For the text-containing cell, return its midpoint in (x, y) coordinate format. 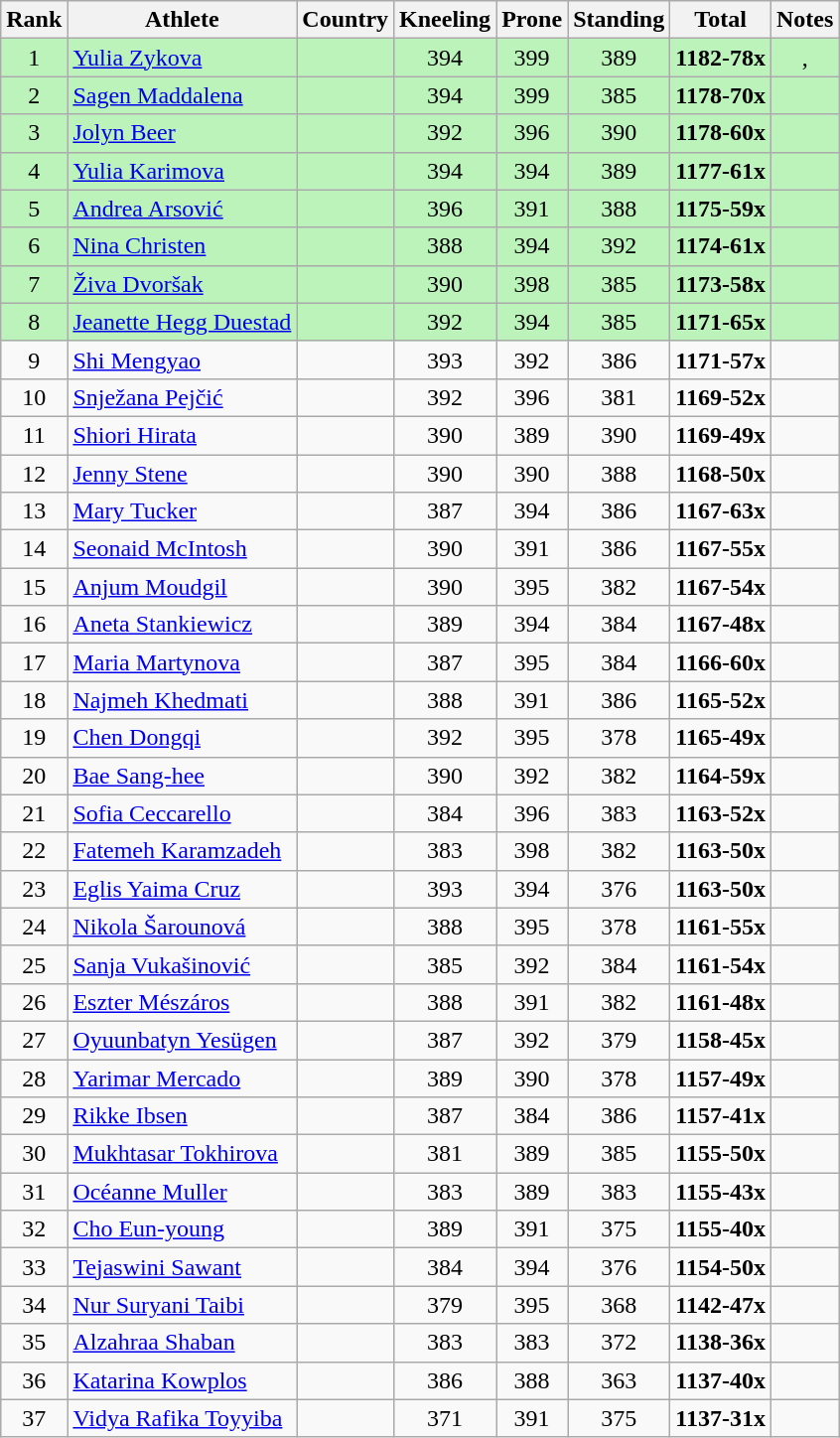
363 (620, 1380)
1178-60x (721, 133)
372 (620, 1343)
Sanja Vukašinović (183, 964)
1161-48x (721, 1002)
1174-61x (721, 246)
1169-52x (721, 397)
Prone (532, 20)
Shiori Hirata (183, 435)
Yulia Zykova (183, 58)
Snježana Pejčić (183, 397)
Chen Dongqi (183, 738)
18 (34, 700)
20 (34, 776)
368 (620, 1305)
371 (445, 1418)
17 (34, 662)
Maria Martynova (183, 662)
29 (34, 1116)
Sofia Ceccarello (183, 813)
1178-70x (721, 95)
Rikke Ibsen (183, 1116)
1171-65x (721, 322)
Najmeh Khedmati (183, 700)
5 (34, 209)
8 (34, 322)
1166-60x (721, 662)
1167-54x (721, 587)
14 (34, 549)
7 (34, 284)
Bae Sang-hee (183, 776)
Total (721, 20)
1155-50x (721, 1154)
Nikola Šarounová (183, 927)
Cho Eun-young (183, 1229)
Jolyn Beer (183, 133)
16 (34, 625)
Notes (804, 20)
23 (34, 889)
1169-49x (721, 435)
11 (34, 435)
9 (34, 359)
Anjum Moudgil (183, 587)
Oyuunbatyn Yesügen (183, 1040)
Yarimar Mercado (183, 1078)
1173-58x (721, 284)
3 (34, 133)
Country (346, 20)
1165-49x (721, 738)
10 (34, 397)
Jeanette Hegg Duestad (183, 322)
Nina Christen (183, 246)
Vidya Rafika Toyyiba (183, 1418)
Standing (620, 20)
12 (34, 474)
1167-63x (721, 511)
Andrea Arsović (183, 209)
1171-57x (721, 359)
30 (34, 1154)
6 (34, 246)
27 (34, 1040)
1157-41x (721, 1116)
1167-48x (721, 625)
Tejaswini Sawant (183, 1267)
1168-50x (721, 474)
1155-43x (721, 1192)
34 (34, 1305)
1158-45x (721, 1040)
1182-78x (721, 58)
, (804, 58)
Eglis Yaima Cruz (183, 889)
Jenny Stene (183, 474)
22 (34, 851)
Sagen Maddalena (183, 95)
1137-31x (721, 1418)
15 (34, 587)
25 (34, 964)
1164-59x (721, 776)
21 (34, 813)
36 (34, 1380)
1138-36x (721, 1343)
24 (34, 927)
1161-55x (721, 927)
Mukhtasar Tokhirova (183, 1154)
1177-61x (721, 171)
1175-59x (721, 209)
Rank (34, 20)
Alzahraa Shaban (183, 1343)
Yulia Karimova (183, 171)
Živa Dvoršak (183, 284)
26 (34, 1002)
37 (34, 1418)
Fatemeh Karamzadeh (183, 851)
Aneta Stankiewicz (183, 625)
Athlete (183, 20)
Nur Suryani Taibi (183, 1305)
1155-40x (721, 1229)
4 (34, 171)
1154-50x (721, 1267)
Mary Tucker (183, 511)
33 (34, 1267)
19 (34, 738)
Katarina Kowplos (183, 1380)
1165-52x (721, 700)
1137-40x (721, 1380)
1142-47x (721, 1305)
1163-52x (721, 813)
Shi Mengyao (183, 359)
31 (34, 1192)
32 (34, 1229)
Seonaid McIntosh (183, 549)
28 (34, 1078)
Kneeling (445, 20)
35 (34, 1343)
2 (34, 95)
1167-55x (721, 549)
13 (34, 511)
1157-49x (721, 1078)
1161-54x (721, 964)
Eszter Mészáros (183, 1002)
Océanne Muller (183, 1192)
1 (34, 58)
